Pinpoint the cell where the given text exists, returning its (X, Y) midpoint coordinate. 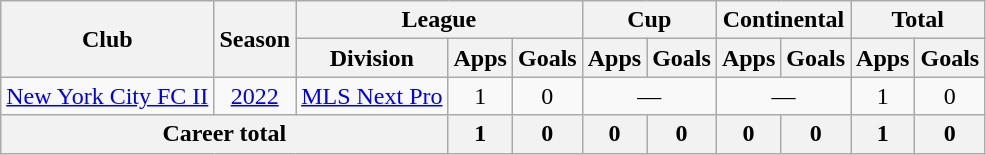
Continental (783, 20)
2022 (255, 96)
Season (255, 39)
Cup (649, 20)
Career total (224, 134)
Division (372, 58)
League (440, 20)
Total (918, 20)
New York City FC II (108, 96)
Club (108, 39)
MLS Next Pro (372, 96)
